Extract the (X, Y) coordinate from the center of the cell holding the provided text.  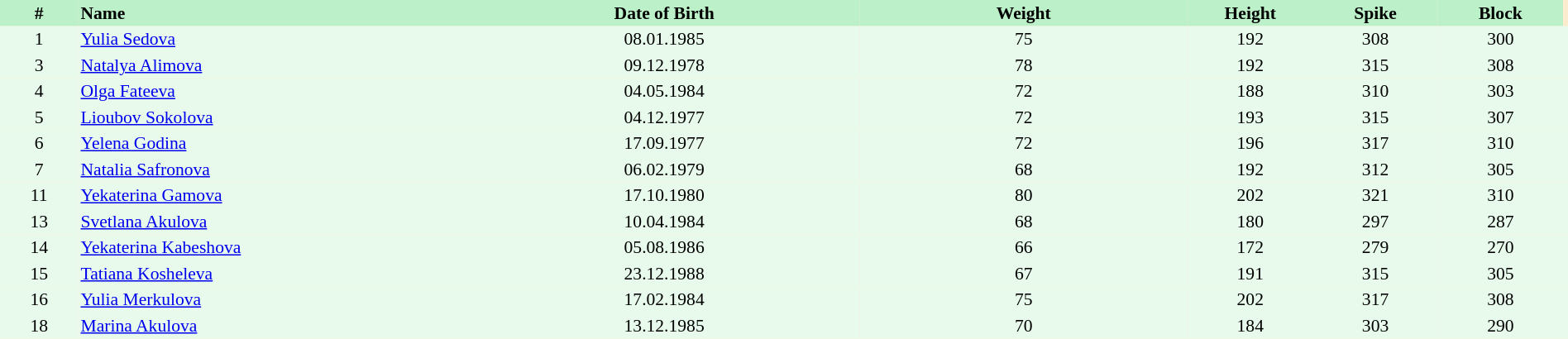
Olga Fateeva (273, 91)
04.05.1984 (664, 91)
06.02.1979 (664, 169)
Yekaterina Kabeshova (273, 248)
1 (39, 40)
10.04.1984 (664, 222)
6 (39, 144)
290 (1500, 326)
Date of Birth (664, 13)
3 (39, 65)
16 (39, 299)
287 (1500, 222)
11 (39, 195)
300 (1500, 40)
Svetlana Akulova (273, 222)
279 (1374, 248)
4 (39, 91)
172 (1250, 248)
Yelena Godina (273, 144)
Block (1500, 13)
17.02.1984 (664, 299)
Spike (1374, 13)
14 (39, 248)
23.12.1988 (664, 274)
191 (1250, 274)
184 (1250, 326)
Weight (1024, 13)
05.08.1986 (664, 248)
Yekaterina Gamova (273, 195)
5 (39, 117)
17.10.1980 (664, 195)
Name (273, 13)
180 (1250, 222)
193 (1250, 117)
196 (1250, 144)
80 (1024, 195)
17.09.1977 (664, 144)
08.01.1985 (664, 40)
15 (39, 274)
09.12.1978 (664, 65)
Marina Akulova (273, 326)
18 (39, 326)
312 (1374, 169)
7 (39, 169)
13 (39, 222)
Tatiana Kosheleva (273, 274)
70 (1024, 326)
Natalya Alimova (273, 65)
Lioubov Sokolova (273, 117)
67 (1024, 274)
Yulia Sedova (273, 40)
# (39, 13)
Natalia Safronova (273, 169)
Yulia Merkulova (273, 299)
321 (1374, 195)
13.12.1985 (664, 326)
04.12.1977 (664, 117)
78 (1024, 65)
66 (1024, 248)
188 (1250, 91)
297 (1374, 222)
307 (1500, 117)
Height (1250, 13)
270 (1500, 248)
